For the text-containing cell, return its midpoint in (X, Y) coordinate format. 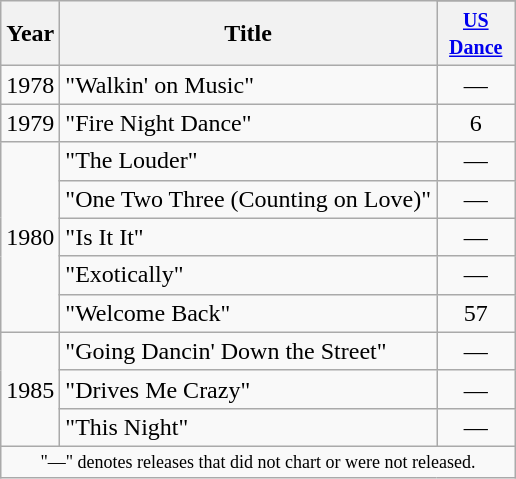
"Fire Night Dance" (248, 123)
"Welcome Back" (248, 313)
US Dance (476, 34)
Title (248, 34)
"This Night" (248, 427)
"One Two Three (Counting on Love)" (248, 199)
1980 (30, 237)
57 (476, 313)
"The Louder" (248, 161)
6 (476, 123)
1978 (30, 85)
"Going Dancin' Down the Street" (248, 351)
"Walkin' on Music" (248, 85)
1985 (30, 389)
"Exotically" (248, 275)
"—" denotes releases that did not chart or were not released. (258, 462)
1979 (30, 123)
Year (30, 34)
"Drives Me Crazy" (248, 389)
"Is It It" (248, 237)
